Scan for the cell matching the given text and deliver its [X, Y] coordinate at center. 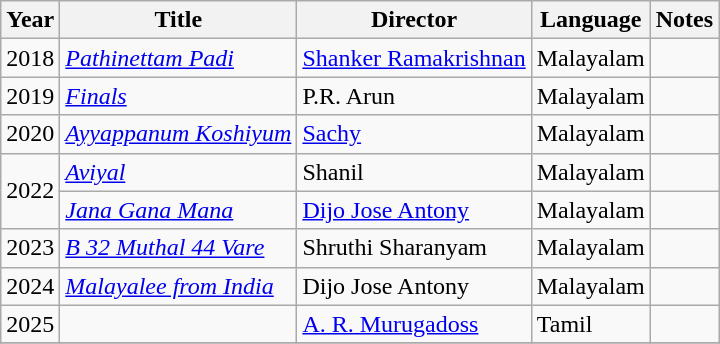
Finals [178, 96]
Jana Gana Mana [178, 210]
Malayalee from India [178, 286]
2023 [30, 248]
Language [590, 20]
Year [30, 20]
2022 [30, 191]
Sachy [414, 134]
2025 [30, 324]
2020 [30, 134]
Pathinettam Padi [178, 58]
Aviyal [178, 172]
P.R. Arun [414, 96]
B 32 Muthal 44 Vare [178, 248]
Notes [684, 20]
2024 [30, 286]
Director [414, 20]
2019 [30, 96]
Ayyappanum Koshiyum [178, 134]
Shanker Ramakrishnan [414, 58]
Tamil [590, 324]
A. R. Murugadoss [414, 324]
Title [178, 20]
2018 [30, 58]
Shruthi Sharanyam [414, 248]
Shanil [414, 172]
